Output the (x, y) coordinate of the center of the cell containing the given text.  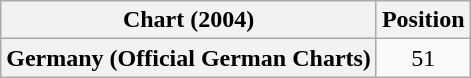
Chart (2004) (189, 20)
51 (423, 58)
Germany (Official German Charts) (189, 58)
Position (423, 20)
